Search for the cell housing the specified text and yield its [x, y] center coordinate. 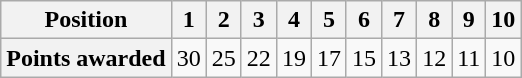
13 [400, 58]
1 [188, 20]
17 [328, 58]
8 [434, 20]
9 [469, 20]
4 [294, 20]
2 [224, 20]
6 [364, 20]
11 [469, 58]
7 [400, 20]
Points awarded [86, 58]
15 [364, 58]
3 [258, 20]
30 [188, 58]
5 [328, 20]
22 [258, 58]
Position [86, 20]
25 [224, 58]
12 [434, 58]
19 [294, 58]
